Scan for the cell matching the given text and deliver its (X, Y) coordinate at center. 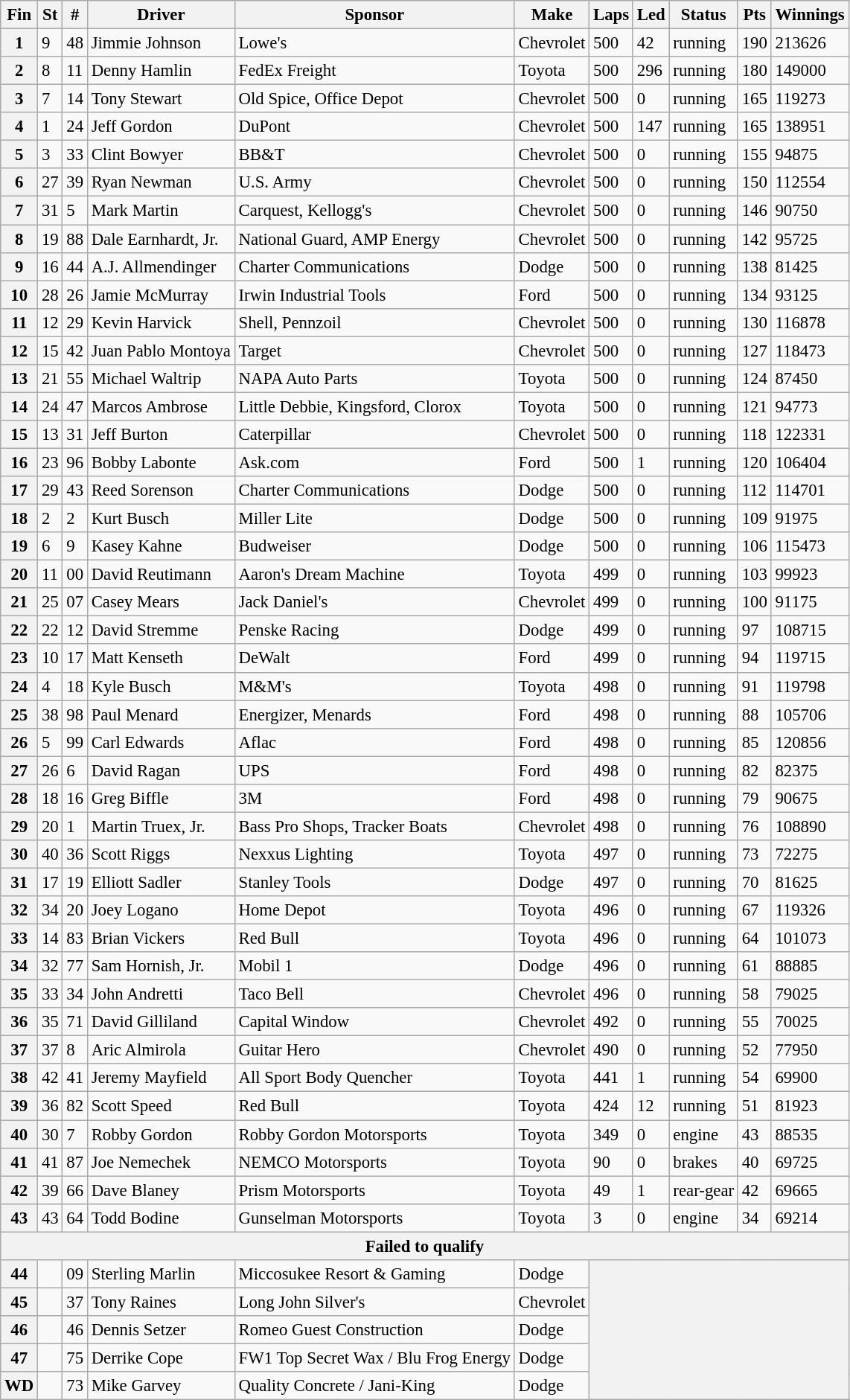
Ryan Newman (161, 182)
70025 (810, 1022)
Tony Raines (161, 1302)
81625 (810, 882)
Nexxus Lighting (374, 854)
90 (612, 1162)
Carl Edwards (161, 742)
97 (755, 630)
76 (755, 826)
Marcos Ambrose (161, 406)
Little Debbie, Kingsford, Clorox (374, 406)
52 (755, 1050)
Mobil 1 (374, 966)
UPS (374, 770)
Jeff Gordon (161, 127)
90675 (810, 799)
71 (74, 1022)
88535 (810, 1134)
72275 (810, 854)
Jeremy Mayfield (161, 1078)
441 (612, 1078)
Miller Lite (374, 519)
Jack Daniel's (374, 602)
112554 (810, 182)
45 (19, 1302)
Joe Nemechek (161, 1162)
FedEx Freight (374, 71)
Long John Silver's (374, 1302)
85 (755, 742)
St (51, 15)
100 (755, 602)
120 (755, 462)
rear-gear (703, 1190)
Irwin Industrial Tools (374, 295)
Aaron's Dream Machine (374, 575)
David Stremme (161, 630)
67 (755, 910)
424 (612, 1106)
66 (74, 1190)
77 (74, 966)
Greg Biffle (161, 799)
98 (74, 715)
Scott Riggs (161, 854)
124 (755, 379)
Clint Bowyer (161, 155)
69900 (810, 1078)
138 (755, 266)
Dale Earnhardt, Jr. (161, 239)
91 (755, 686)
83 (74, 939)
69725 (810, 1162)
Caterpillar (374, 435)
108715 (810, 630)
48 (74, 43)
Status (703, 15)
Home Depot (374, 910)
All Sport Body Quencher (374, 1078)
121 (755, 406)
99 (74, 742)
Matt Kenseth (161, 659)
119273 (810, 99)
114701 (810, 490)
Jimmie Johnson (161, 43)
120856 (810, 742)
Denny Hamlin (161, 71)
John Andretti (161, 994)
Pts (755, 15)
David Gilliland (161, 1022)
492 (612, 1022)
Guitar Hero (374, 1050)
Miccosukee Resort & Gaming (374, 1274)
A.J. Allmendinger (161, 266)
Stanley Tools (374, 882)
127 (755, 351)
77950 (810, 1050)
119715 (810, 659)
Prism Motorsports (374, 1190)
109 (755, 519)
Make (552, 15)
81425 (810, 266)
Budweiser (374, 546)
190 (755, 43)
Penske Racing (374, 630)
147 (651, 127)
Lowe's (374, 43)
Juan Pablo Montoya (161, 351)
FW1 Top Secret Wax / Blu Frog Energy (374, 1358)
Old Spice, Office Depot (374, 99)
88885 (810, 966)
BB&T (374, 155)
DuPont (374, 127)
Winnings (810, 15)
130 (755, 322)
Quality Concrete / Jani-King (374, 1386)
142 (755, 239)
81923 (810, 1106)
Robby Gordon Motorsports (374, 1134)
Joey Logano (161, 910)
3M (374, 799)
Aric Almirola (161, 1050)
119326 (810, 910)
105706 (810, 715)
Led (651, 15)
155 (755, 155)
180 (755, 71)
Michael Waltrip (161, 379)
DeWalt (374, 659)
91175 (810, 602)
134 (755, 295)
103 (755, 575)
Derrike Cope (161, 1358)
Bobby Labonte (161, 462)
115473 (810, 546)
Driver (161, 15)
138951 (810, 127)
Casey Mears (161, 602)
69214 (810, 1218)
87 (74, 1162)
118 (755, 435)
93125 (810, 295)
Reed Sorenson (161, 490)
Mark Martin (161, 211)
61 (755, 966)
Laps (612, 15)
Kurt Busch (161, 519)
# (74, 15)
WD (19, 1386)
Sponsor (374, 15)
99923 (810, 575)
96 (74, 462)
Kevin Harvick (161, 322)
Brian Vickers (161, 939)
NAPA Auto Parts (374, 379)
54 (755, 1078)
49 (612, 1190)
09 (74, 1274)
Shell, Pennzoil (374, 322)
Carquest, Kellogg's (374, 211)
119798 (810, 686)
Aflac (374, 742)
Elliott Sadler (161, 882)
Todd Bodine (161, 1218)
213626 (810, 43)
brakes (703, 1162)
David Ragan (161, 770)
Robby Gordon (161, 1134)
Energizer, Menards (374, 715)
94875 (810, 155)
Fin (19, 15)
M&M's (374, 686)
Sterling Marlin (161, 1274)
349 (612, 1134)
Bass Pro Shops, Tracker Boats (374, 826)
58 (755, 994)
101073 (810, 939)
150 (755, 182)
69665 (810, 1190)
149000 (810, 71)
Kyle Busch (161, 686)
00 (74, 575)
106 (755, 546)
Target (374, 351)
106404 (810, 462)
David Reutimann (161, 575)
07 (74, 602)
94773 (810, 406)
79 (755, 799)
Ask.com (374, 462)
70 (755, 882)
Failed to qualify (424, 1246)
95725 (810, 239)
296 (651, 71)
Jeff Burton (161, 435)
Kasey Kahne (161, 546)
Scott Speed (161, 1106)
91975 (810, 519)
94 (755, 659)
82375 (810, 770)
Sam Hornish, Jr. (161, 966)
National Guard, AMP Energy (374, 239)
Mike Garvey (161, 1386)
Gunselman Motorsports (374, 1218)
Dennis Setzer (161, 1330)
Tony Stewart (161, 99)
116878 (810, 322)
79025 (810, 994)
90750 (810, 211)
146 (755, 211)
51 (755, 1106)
Martin Truex, Jr. (161, 826)
NEMCO Motorsports (374, 1162)
U.S. Army (374, 182)
112 (755, 490)
Romeo Guest Construction (374, 1330)
87450 (810, 379)
Taco Bell (374, 994)
490 (612, 1050)
75 (74, 1358)
118473 (810, 351)
Capital Window (374, 1022)
108890 (810, 826)
122331 (810, 435)
Jamie McMurray (161, 295)
Paul Menard (161, 715)
Dave Blaney (161, 1190)
